Locate the cell with the specified text and output its (X, Y) center coordinate. 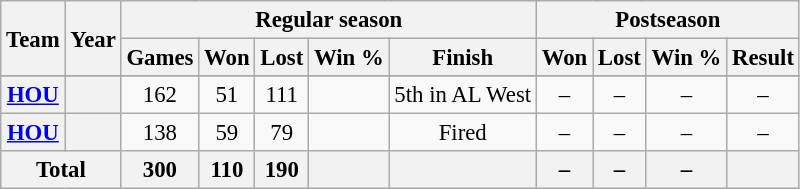
138 (160, 133)
Games (160, 58)
Year (93, 38)
51 (227, 95)
Result (764, 58)
Total (61, 170)
300 (160, 170)
Postseason (668, 20)
79 (282, 133)
111 (282, 95)
59 (227, 133)
Fired (462, 133)
Finish (462, 58)
Team (33, 38)
110 (227, 170)
5th in AL West (462, 95)
Regular season (328, 20)
190 (282, 170)
162 (160, 95)
